Extract the (X, Y) coordinate from the center of the cell holding the provided text.  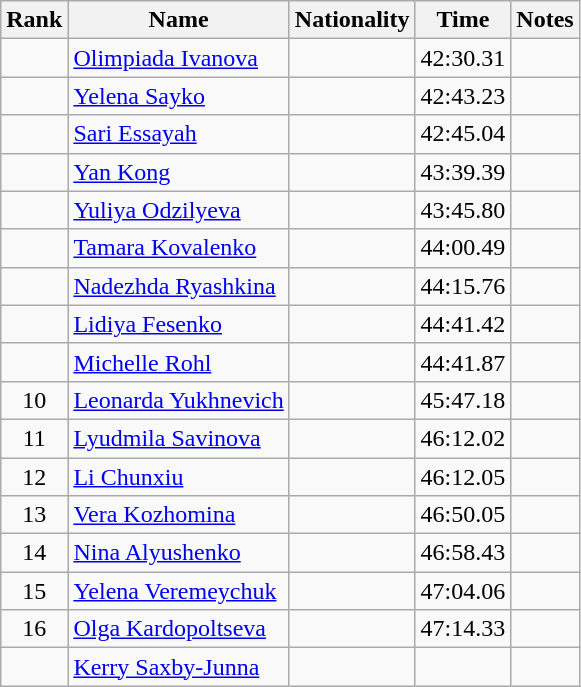
Lidiya Fesenko (178, 324)
Kerry Saxby-Junna (178, 667)
42:45.04 (463, 134)
Lyudmila Savinova (178, 438)
43:39.39 (463, 172)
Sari Essayah (178, 134)
12 (34, 477)
45:47.18 (463, 400)
Nadezhda Ryashkina (178, 286)
42:30.31 (463, 58)
Yuliya Odzilyeva (178, 210)
Name (178, 20)
46:12.05 (463, 477)
Rank (34, 20)
13 (34, 515)
16 (34, 629)
Yelena Sayko (178, 96)
15 (34, 591)
46:58.43 (463, 553)
Olimpiada Ivanova (178, 58)
14 (34, 553)
Olga Kardopoltseva (178, 629)
Nationality (352, 20)
Vera Kozhomina (178, 515)
42:43.23 (463, 96)
47:04.06 (463, 591)
44:41.42 (463, 324)
43:45.80 (463, 210)
47:14.33 (463, 629)
Notes (545, 20)
Nina Alyushenko (178, 553)
44:00.49 (463, 248)
Leonarda Yukhnevich (178, 400)
46:12.02 (463, 438)
Michelle Rohl (178, 362)
11 (34, 438)
44:15.76 (463, 286)
Yan Kong (178, 172)
Time (463, 20)
44:41.87 (463, 362)
46:50.05 (463, 515)
Tamara Kovalenko (178, 248)
Li Chunxiu (178, 477)
Yelena Veremeychuk (178, 591)
10 (34, 400)
